Extract the (x, y) coordinate from the center of the cell holding the provided text.  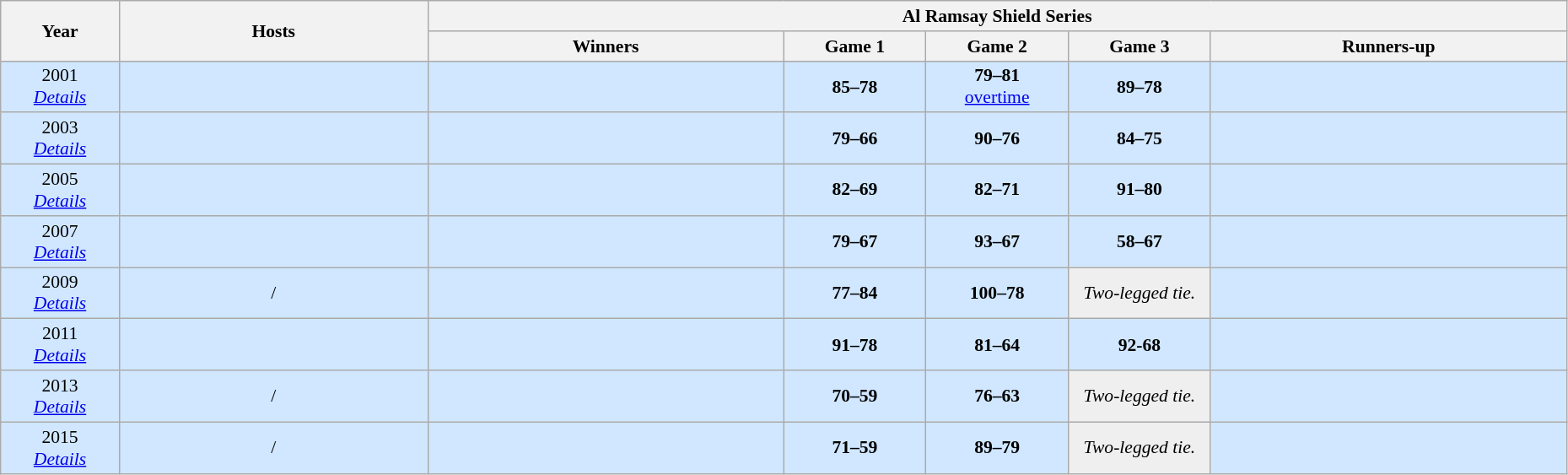
92-68 (1140, 344)
Winners (606, 46)
71–59 (855, 447)
2015Details (61, 447)
76–63 (997, 397)
Game 3 (1140, 46)
Game 2 (997, 46)
2003Details (61, 138)
2005Details (61, 191)
79–81overtime (997, 86)
70–59 (855, 397)
Game 1 (855, 46)
2009Details (61, 294)
82–69 (855, 191)
82–71 (997, 191)
89–79 (997, 447)
Al Ramsay Shield Series (997, 16)
2001Details (61, 86)
93–67 (997, 241)
2011Details (61, 344)
77–84 (855, 294)
85–78 (855, 86)
Hosts (273, 30)
81–64 (997, 344)
91–80 (1140, 191)
100–78 (997, 294)
2013Details (61, 397)
79–67 (855, 241)
Runners-up (1388, 46)
90–76 (997, 138)
58–67 (1140, 241)
91–78 (855, 344)
2007Details (61, 241)
Year (61, 30)
79–66 (855, 138)
84–75 (1140, 138)
89–78 (1140, 86)
